Locate the cell with the specified text and output its (X, Y) center coordinate. 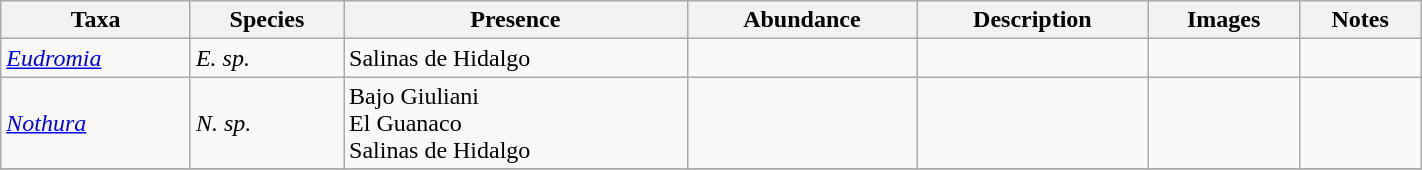
Images (1224, 20)
Eudromia (96, 58)
Species (266, 20)
Abundance (802, 20)
E. sp. (266, 58)
Bajo GiulianiEl GuanacoSalinas de Hidalgo (516, 123)
Salinas de Hidalgo (516, 58)
N. sp. (266, 123)
Nothura (96, 123)
Presence (516, 20)
Taxa (96, 20)
Notes (1360, 20)
Description (1033, 20)
